Find where the given text appears and provide that cell's center as (X, Y) coordinate. 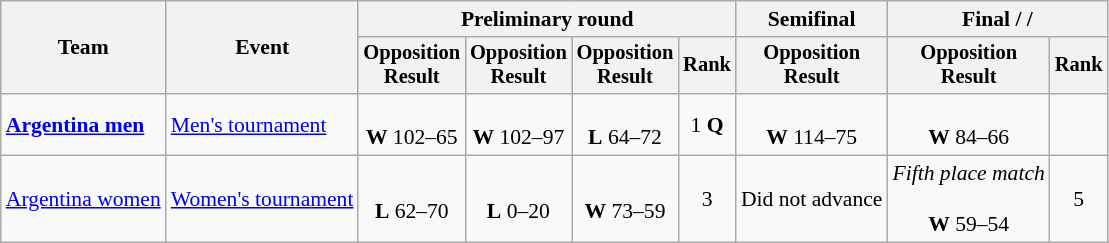
Semifinal (812, 19)
Did not advance (812, 200)
Final / / (997, 19)
W 102–97 (518, 124)
5 (1079, 200)
W 84–66 (968, 124)
Team (84, 48)
3 (707, 200)
Women's tournament (262, 200)
L 64–72 (626, 124)
L 0–20 (518, 200)
W 102–65 (412, 124)
Men's tournament (262, 124)
Event (262, 48)
W 114–75 (812, 124)
Preliminary round (546, 19)
L 62–70 (412, 200)
Argentina men (84, 124)
Fifth place matchW 59–54 (968, 200)
1 Q (707, 124)
W 73–59 (626, 200)
Argentina women (84, 200)
